Identify which cell holds the provided text, then report its [X, Y] central coordinate. 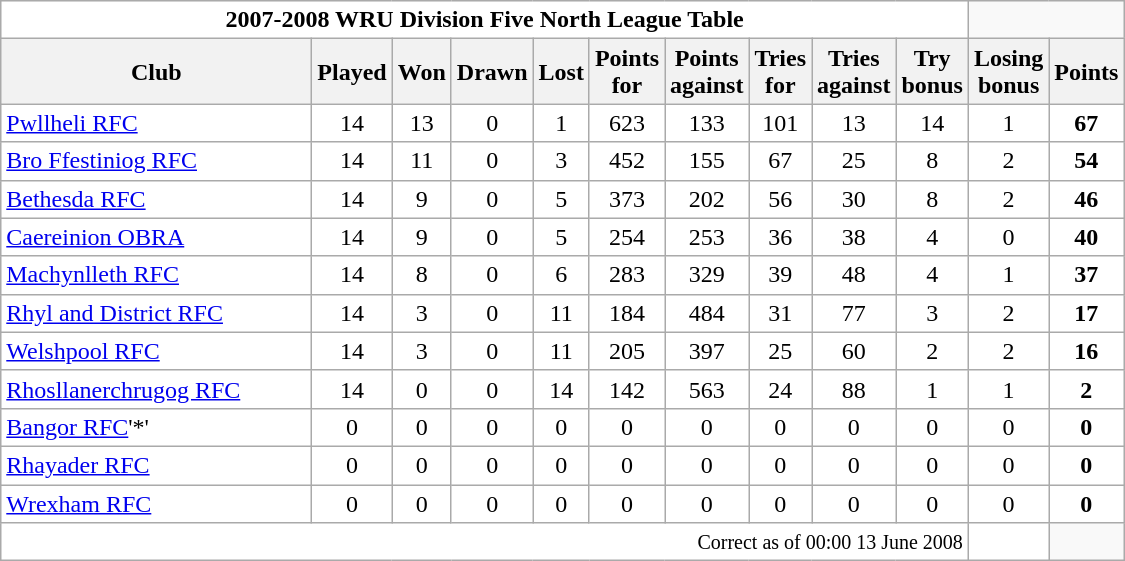
31 [780, 313]
452 [626, 161]
Points against [706, 72]
40 [1086, 237]
56 [780, 199]
Won [422, 72]
Club [156, 72]
Pwllheli RFC [156, 123]
Welshpool RFC [156, 351]
Lost [561, 72]
Points for [626, 72]
36 [780, 237]
254 [626, 237]
Bethesda RFC [156, 199]
101 [780, 123]
Machynlleth RFC [156, 275]
48 [854, 275]
Caereinion OBRA [156, 237]
30 [854, 199]
60 [854, 351]
Rhyl and District RFC [156, 313]
24 [780, 389]
77 [854, 313]
Drawn [492, 72]
Bangor RFC'*' [156, 427]
Losing bonus [1008, 72]
373 [626, 199]
Rhosllanerchrugog RFC [156, 389]
38 [854, 237]
Try bonus [932, 72]
46 [1086, 199]
329 [706, 275]
623 [626, 123]
397 [706, 351]
2007-2008 WRU Division Five North League Table [485, 20]
184 [626, 313]
Bro Ffestiniog RFC [156, 161]
283 [626, 275]
Wrexham RFC [156, 503]
17 [1086, 313]
563 [706, 389]
39 [780, 275]
Tries against [854, 72]
253 [706, 237]
54 [1086, 161]
484 [706, 313]
133 [706, 123]
16 [1086, 351]
Correct as of 00:00 13 June 2008 [485, 542]
Points [1086, 72]
Tries for [780, 72]
142 [626, 389]
6 [561, 275]
88 [854, 389]
202 [706, 199]
155 [706, 161]
37 [1086, 275]
Rhayader RFC [156, 465]
Played [352, 72]
205 [626, 351]
